Determine the [x, y] coordinate at the center of the cell enclosing the given text.  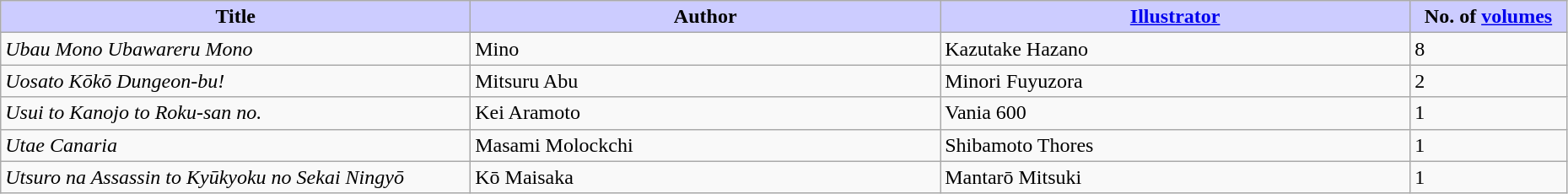
Ubau Mono Ubawareru Mono [236, 49]
Minori Fuyuzora [1176, 81]
Utsuro na Assassin to Kyūkyoku no Sekai Ningyō [236, 177]
Author [705, 17]
Kō Maisaka [705, 177]
Utae Canaria [236, 145]
2 [1489, 81]
Masami Molockchi [705, 145]
Kazutake Hazano [1176, 49]
Title [236, 17]
Shibamoto Thores [1176, 145]
Mitsuru Abu [705, 81]
Mino [705, 49]
Uosato Kōkō Dungeon-bu! [236, 81]
Usui to Kanojo to Roku-san no. [236, 113]
Vania 600 [1176, 113]
Kei Aramoto [705, 113]
8 [1489, 49]
Mantarō Mitsuki [1176, 177]
Illustrator [1176, 17]
No. of volumes [1489, 17]
